Detect which cell encompasses the target text, then output its [x, y] center coordinate. 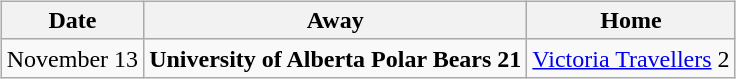
Victoria Travellers 2 [631, 58]
Date [72, 20]
November 13 [72, 58]
Away [336, 20]
University of Alberta Polar Bears 21 [336, 58]
Home [631, 20]
